From the cell containing the given text, extract its center point as [x, y] coordinate. 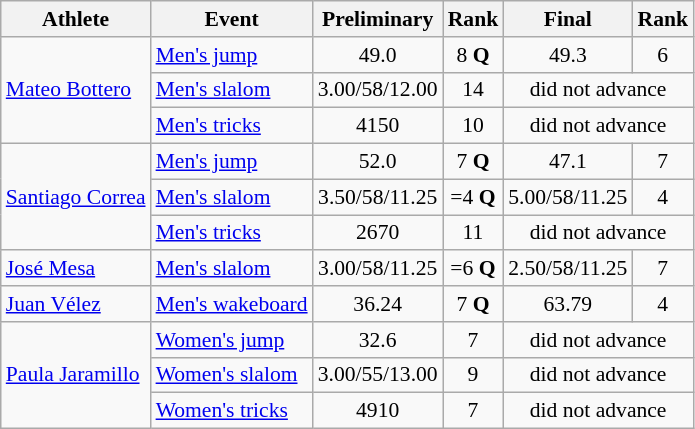
Preliminary [378, 19]
36.24 [378, 304]
Event [232, 19]
47.1 [568, 162]
Women's tricks [232, 411]
Juan Vélez [76, 304]
4910 [378, 411]
63.79 [568, 304]
2670 [378, 233]
Paula Jaramillo [76, 376]
=4 Q [474, 197]
10 [474, 126]
3.00/55/13.00 [378, 375]
Women's slalom [232, 375]
3.00/58/11.25 [378, 269]
3.50/58/11.25 [378, 197]
Mateo Bottero [76, 90]
4150 [378, 126]
9 [474, 375]
Women's jump [232, 340]
3.00/58/12.00 [378, 90]
Santiago Correa [76, 198]
6 [662, 55]
Men's wakeboard [232, 304]
11 [474, 233]
2.50/58/11.25 [568, 269]
49.3 [568, 55]
5.00/58/11.25 [568, 197]
José Mesa [76, 269]
32.6 [378, 340]
14 [474, 90]
52.0 [378, 162]
Final [568, 19]
49.0 [378, 55]
=6 Q [474, 269]
8 Q [474, 55]
Athlete [76, 19]
